Determine the (x, y) coordinate at the center of the cell enclosing the given text.  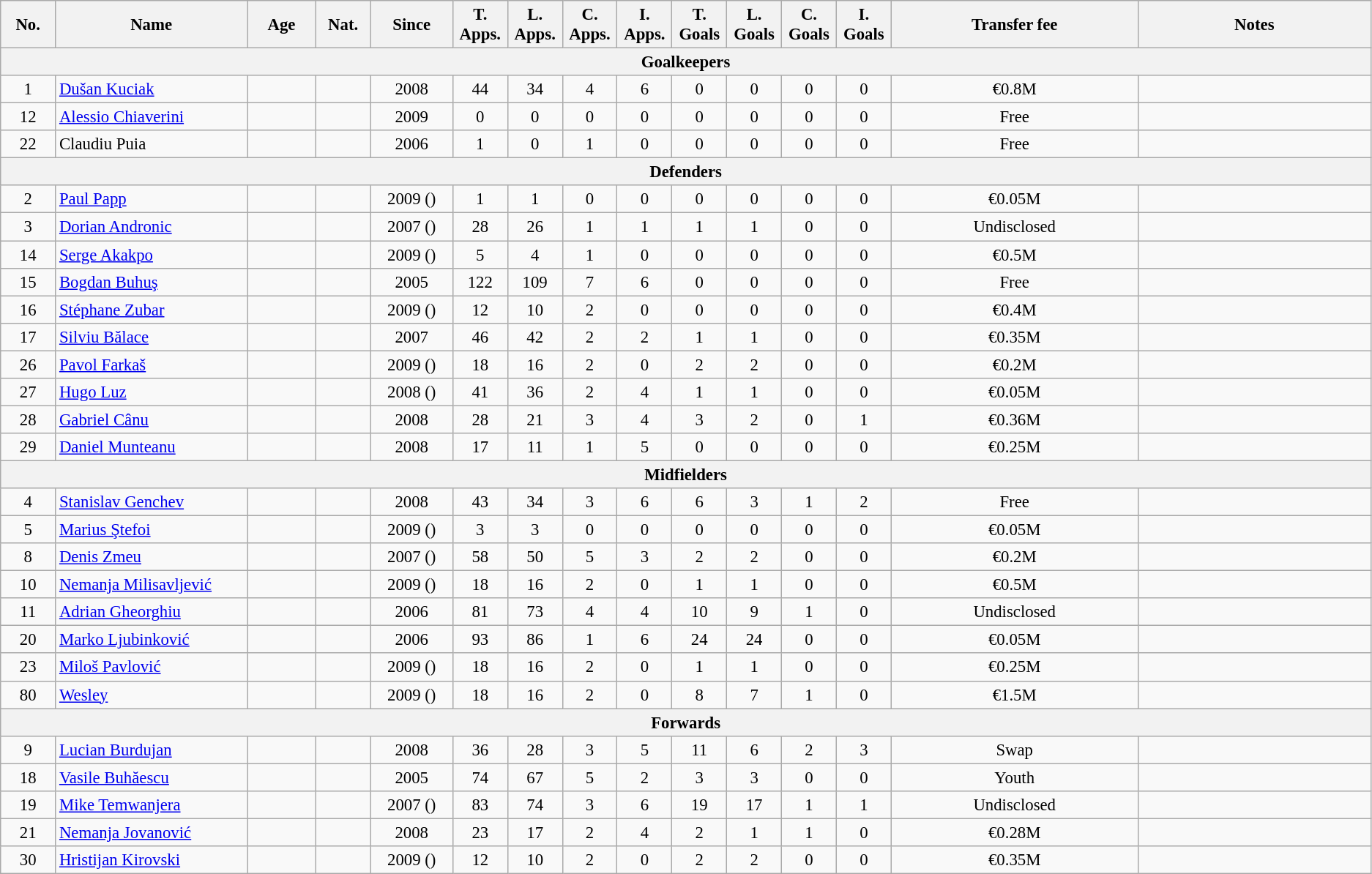
30 (28, 860)
109 (534, 282)
Adrian Gheorghiu (152, 612)
Wesley (152, 695)
22 (28, 144)
Goalkeepers (686, 62)
Defenders (686, 172)
I. Goals (864, 25)
Claudiu Puia (152, 144)
Bogdan Buhuş (152, 282)
Dušan Kuciak (152, 89)
83 (480, 805)
Marko Ljubinković (152, 640)
2009 (411, 117)
27 (28, 392)
C. Apps. (590, 25)
43 (480, 502)
€0.4M (1015, 310)
Marius Ştefoi (152, 530)
Age (282, 25)
Nat. (343, 25)
58 (480, 557)
73 (534, 612)
86 (534, 640)
Lucian Burdujan (152, 750)
Swap (1015, 750)
29 (28, 447)
T. Goals (700, 25)
50 (534, 557)
Silviu Bălace (152, 337)
2007 (411, 337)
Paul Papp (152, 200)
€0.8M (1015, 89)
93 (480, 640)
Notes (1254, 25)
Denis Zmeu (152, 557)
Since (411, 25)
14 (28, 255)
42 (534, 337)
Serge Akakpo (152, 255)
Hristijan Kirovski (152, 860)
122 (480, 282)
Midfielders (686, 474)
L. Apps. (534, 25)
80 (28, 695)
Mike Temwanjera (152, 805)
€1.5M (1015, 695)
Vasile Buhăescu (152, 777)
No. (28, 25)
Stéphane Zubar (152, 310)
C. Goals (810, 25)
Alessio Chiaverini (152, 117)
L. Goals (754, 25)
20 (28, 640)
€0.28M (1015, 832)
Stanislav Genchev (152, 502)
Daniel Munteanu (152, 447)
€0.36M (1015, 419)
I. Apps. (644, 25)
Gabriel Cânu (152, 419)
15 (28, 282)
Youth (1015, 777)
Hugo Luz (152, 392)
Dorian Andronic (152, 227)
44 (480, 89)
T. Apps. (480, 25)
81 (480, 612)
Miloš Pavlović (152, 668)
Pavol Farkaš (152, 365)
46 (480, 337)
41 (480, 392)
2008 () (411, 392)
Name (152, 25)
67 (534, 777)
Nemanja Milisavljević (152, 585)
Transfer fee (1015, 25)
Nemanja Jovanović (152, 832)
Forwards (686, 722)
